Pinpoint the cell where the given text exists, returning its (x, y) midpoint coordinate. 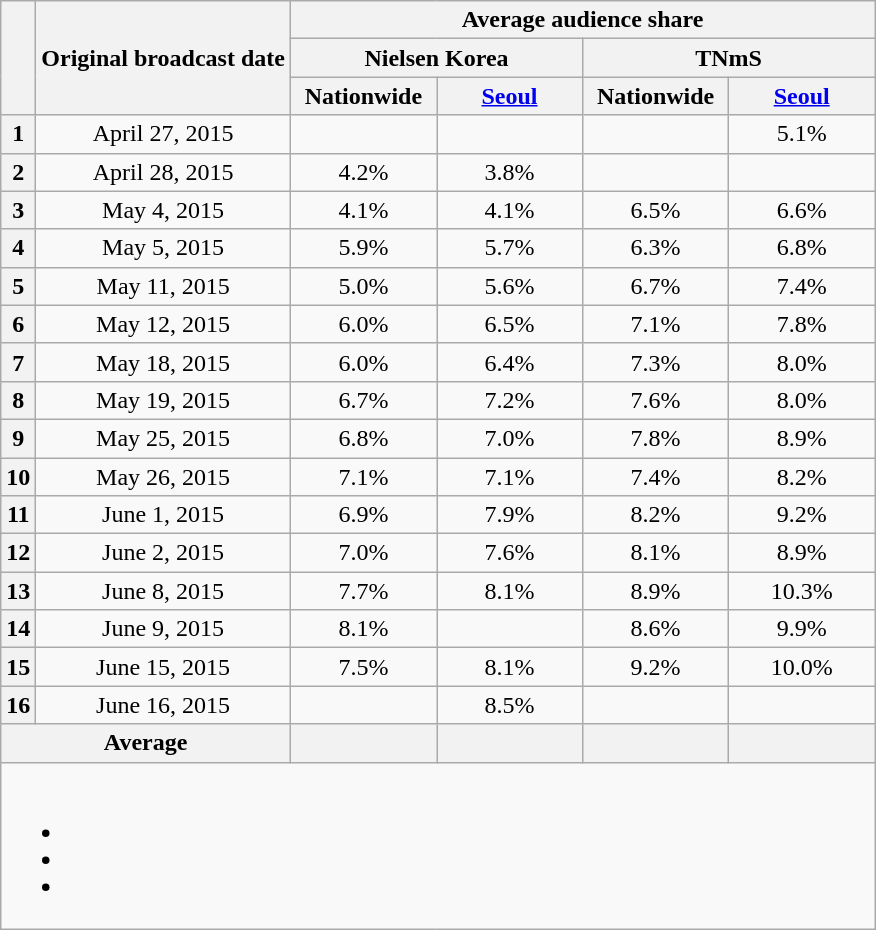
5.0% (363, 286)
13 (18, 591)
May 5, 2015 (164, 248)
10.3% (802, 591)
7.9% (509, 515)
6 (18, 324)
June 1, 2015 (164, 515)
April 28, 2015 (164, 172)
Average audience share (582, 20)
8.6% (656, 629)
8 (18, 400)
4.2% (363, 172)
7.7% (363, 591)
May 25, 2015 (164, 438)
June 16, 2015 (164, 705)
May 11, 2015 (164, 286)
9 (18, 438)
June 8, 2015 (164, 591)
June 9, 2015 (164, 629)
May 12, 2015 (164, 324)
5.6% (509, 286)
7.2% (509, 400)
15 (18, 667)
June 15, 2015 (164, 667)
7.3% (656, 362)
Original broadcast date (164, 58)
Average (146, 743)
5 (18, 286)
6.4% (509, 362)
TNmS (729, 58)
10.0% (802, 667)
12 (18, 553)
3 (18, 210)
5.9% (363, 248)
5.1% (802, 134)
2 (18, 172)
9.9% (802, 629)
10 (18, 477)
11 (18, 515)
May 19, 2015 (164, 400)
May 26, 2015 (164, 477)
Nielsen Korea (436, 58)
16 (18, 705)
May 18, 2015 (164, 362)
3.8% (509, 172)
6.3% (656, 248)
8.5% (509, 705)
June 2, 2015 (164, 553)
6.9% (363, 515)
6.6% (802, 210)
May 4, 2015 (164, 210)
April 27, 2015 (164, 134)
7 (18, 362)
5.7% (509, 248)
14 (18, 629)
7.5% (363, 667)
1 (18, 134)
4 (18, 248)
